Locate the cell with the specified text and output its (X, Y) center coordinate. 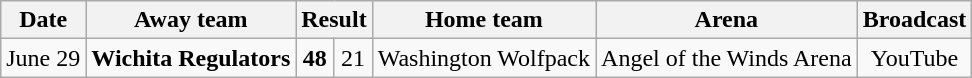
Date (44, 20)
Arena (727, 20)
Result (334, 20)
Angel of the Winds Arena (727, 58)
Washington Wolfpack (484, 58)
Home team (484, 20)
Wichita Regulators (191, 58)
YouTube (914, 58)
June 29 (44, 58)
Away team (191, 20)
Broadcast (914, 20)
21 (353, 58)
48 (315, 58)
